For the text-containing cell, return its midpoint in [x, y] coordinate format. 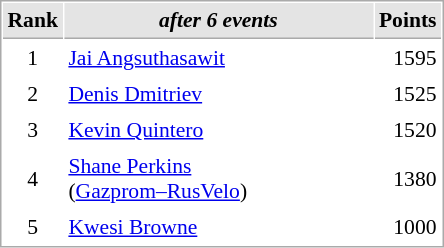
Jai Angsuthasawit [218, 57]
1520 [408, 129]
5 [32, 227]
Rank [32, 21]
4 [32, 178]
Shane Perkins(Gazprom–RusVelo) [218, 178]
Denis Dmitriev [218, 93]
Points [408, 21]
3 [32, 129]
1595 [408, 57]
2 [32, 93]
1380 [408, 178]
after 6 events [218, 21]
1000 [408, 227]
Kevin Quintero [218, 129]
Kwesi Browne [218, 227]
1525 [408, 93]
1 [32, 57]
